Extract the [X, Y] coordinate from the center of the cell holding the provided text.  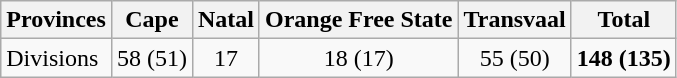
55 (50) [514, 58]
17 [226, 58]
148 (135) [624, 58]
Orange Free State [358, 20]
Divisions [56, 58]
58 (51) [152, 58]
Transvaal [514, 20]
Provinces [56, 20]
18 (17) [358, 58]
Natal [226, 20]
Cape [152, 20]
Total [624, 20]
